Pinpoint the cell where the given text exists, returning its [X, Y] midpoint coordinate. 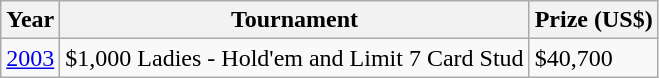
Prize (US$) [594, 20]
$40,700 [594, 58]
Year [30, 20]
Tournament [294, 20]
$1,000 Ladies - Hold'em and Limit 7 Card Stud [294, 58]
2003 [30, 58]
